Return the [x, y] coordinate for the center point of the cell that contains the specified text.  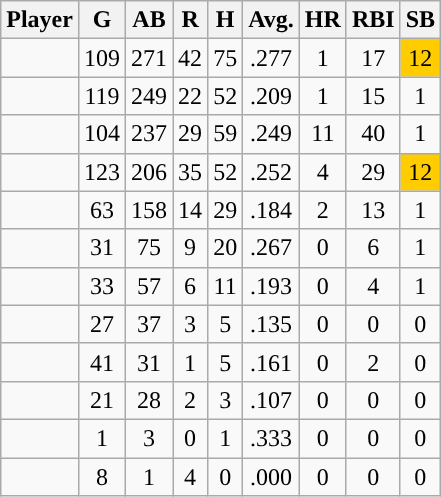
.107 [272, 400]
21 [102, 400]
.277 [272, 58]
42 [190, 58]
.249 [272, 134]
.184 [272, 210]
249 [150, 96]
14 [190, 210]
.193 [272, 286]
123 [102, 172]
SB [420, 20]
.209 [272, 96]
.252 [272, 172]
271 [150, 58]
40 [373, 134]
Avg. [272, 20]
HR [322, 20]
15 [373, 96]
109 [102, 58]
41 [102, 362]
63 [102, 210]
35 [190, 172]
13 [373, 210]
17 [373, 58]
27 [102, 324]
RBI [373, 20]
237 [150, 134]
37 [150, 324]
57 [150, 286]
.135 [272, 324]
.000 [272, 477]
28 [150, 400]
R [190, 20]
.333 [272, 438]
.161 [272, 362]
8 [102, 477]
158 [150, 210]
104 [102, 134]
9 [190, 248]
33 [102, 286]
59 [226, 134]
G [102, 20]
.267 [272, 248]
AB [150, 20]
206 [150, 172]
Player [40, 20]
119 [102, 96]
22 [190, 96]
20 [226, 248]
H [226, 20]
